For the text-containing cell, return its midpoint in (X, Y) coordinate format. 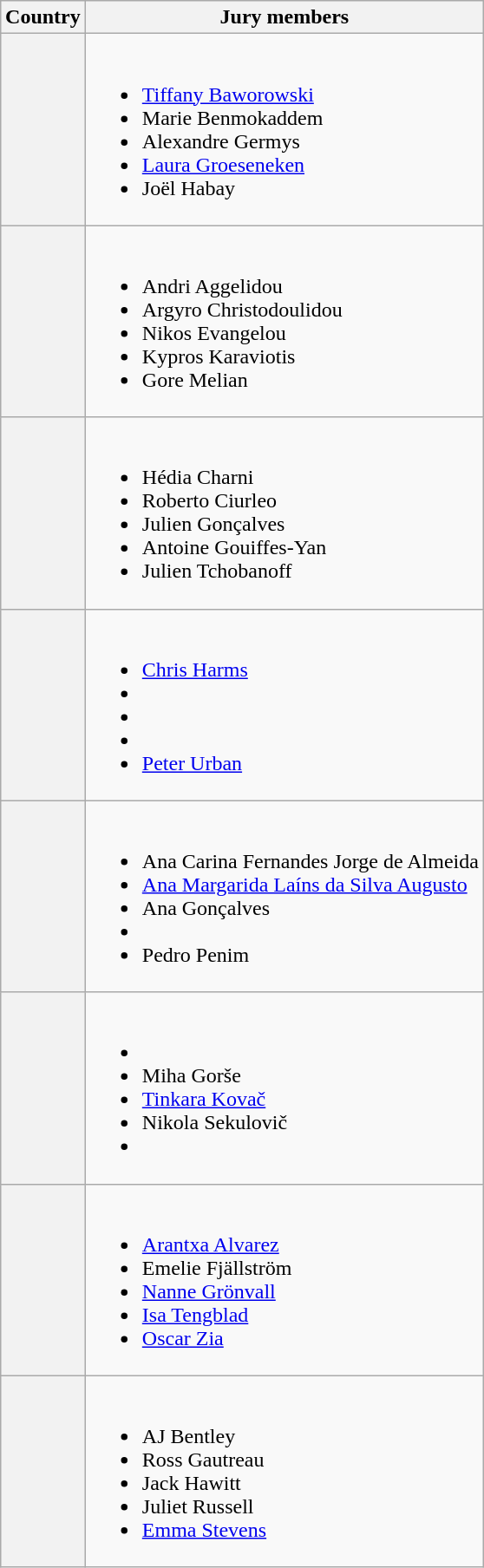
Hédia CharniRoberto CiurleoJulien GonçalvesAntoine Gouiffes-YanJulien Tchobanoff (285, 513)
Miha GoršeTinkara Kovač Nikola Sekulovič (285, 1088)
Chris Harms Peter Urban (285, 704)
Arantxa AlvarezEmelie FjällströmNanne GrönvallIsa Tengblad Oscar Zia (285, 1280)
Tiffany BaworowskiMarie BenmokaddemAlexandre GermysLaura Groeseneken Joël Habay (285, 130)
Ana Carina Fernandes Jorge de Almeida Ana Margarida Laíns da Silva AugustoAna GonçalvesPedro Penim (285, 897)
Andri AggelidouArgyro ChristodoulidouNikos EvangelouKypros KaraviotisGore Melian (285, 321)
Jury members (285, 17)
Country (43, 17)
AJ Bentley Ross GautreauJack HawittJuliet RussellEmma Stevens (285, 1471)
